Pinpoint the cell where the given text exists, returning its [X, Y] midpoint coordinate. 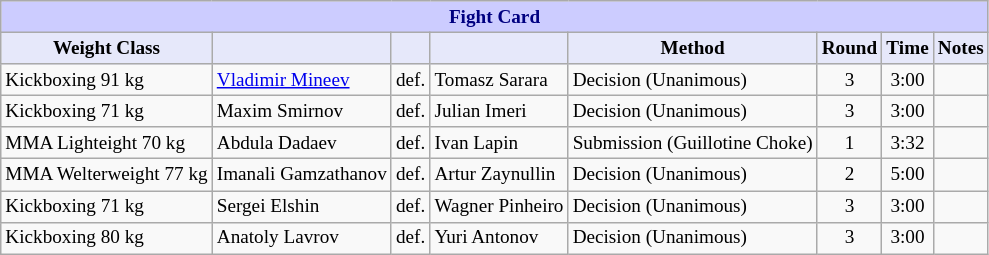
Ivan Lapin [499, 143]
Kickboxing 80 kg [106, 238]
MMA Lighteight 70 kg [106, 143]
Abdula Dadaev [302, 143]
Weight Class [106, 48]
Julian Imeri [499, 111]
Artur Zaynullin [499, 175]
Sergei Elshin [302, 206]
Submission (Guillotine Choke) [692, 143]
Vladimir Mineev [302, 80]
2 [850, 175]
Imanali Gamzathanov [302, 175]
3:32 [908, 143]
Fight Card [494, 17]
Anatoly Lavrov [302, 238]
Wagner Pinheiro [499, 206]
Tomasz Sarara [499, 80]
Maxim Smirnov [302, 111]
Notes [960, 48]
5:00 [908, 175]
Time [908, 48]
Kickboxing 91 kg [106, 80]
1 [850, 143]
MMA Welterweight 77 kg [106, 175]
Method [692, 48]
Yuri Antonov [499, 238]
Round [850, 48]
